Return the [X, Y] coordinate for the center point of the cell that contains the specified text.  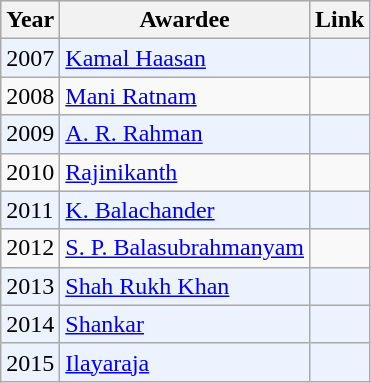
S. P. Balasubrahmanyam [185, 248]
Awardee [185, 20]
Shah Rukh Khan [185, 286]
2008 [30, 96]
A. R. Rahman [185, 134]
Shankar [185, 324]
Rajinikanth [185, 172]
2011 [30, 210]
2007 [30, 58]
Mani Ratnam [185, 96]
2015 [30, 362]
2013 [30, 286]
2010 [30, 172]
Link [340, 20]
Year [30, 20]
Kamal Haasan [185, 58]
2012 [30, 248]
2009 [30, 134]
2014 [30, 324]
K. Balachander [185, 210]
Ilayaraja [185, 362]
